Provide the (X, Y) coordinate of the cell's center where the given text is located.  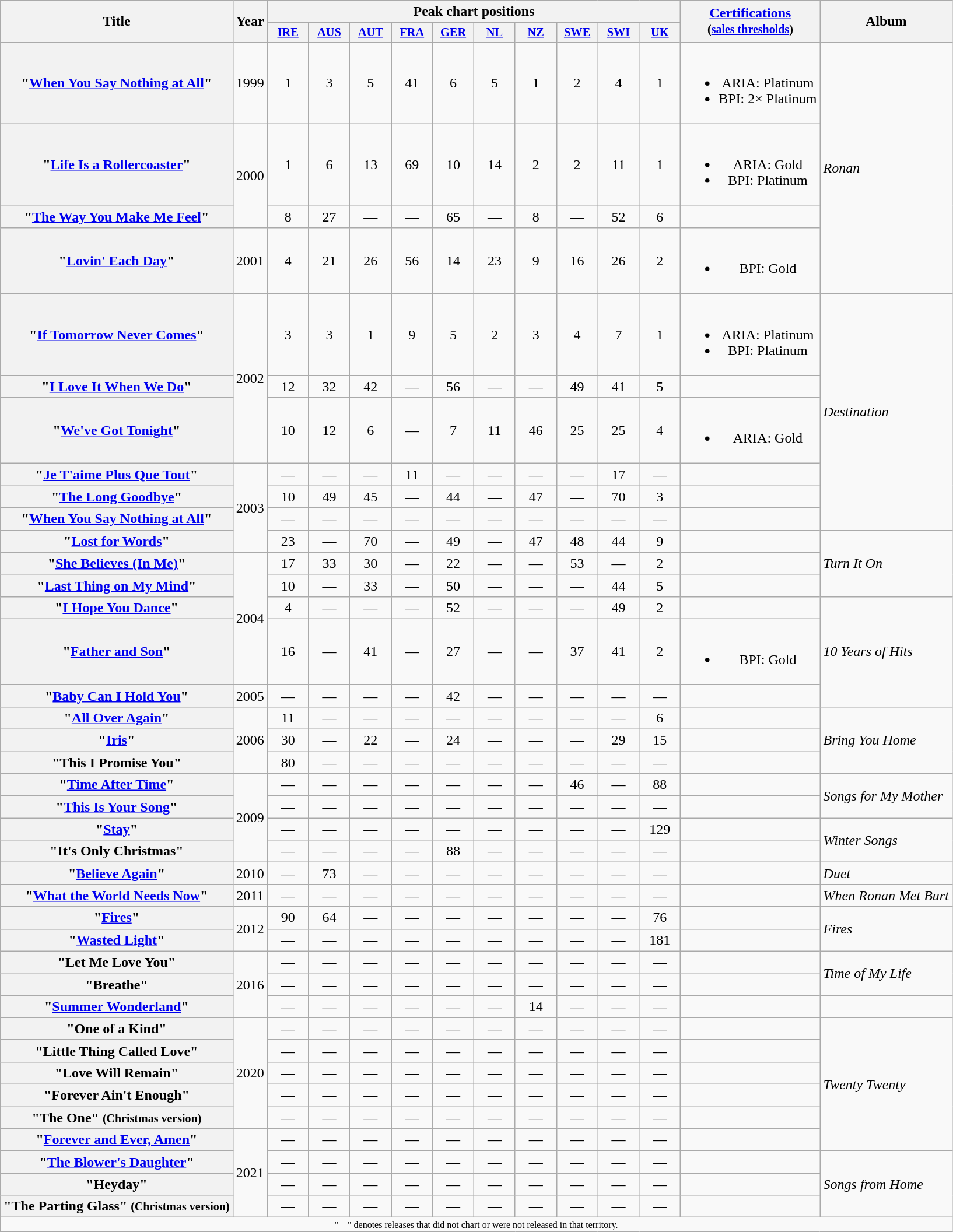
ARIA: Gold (750, 430)
AUS (329, 33)
2000 (250, 176)
"Summer Wonderland" (117, 1006)
2021 (250, 1173)
Year (250, 22)
32 (329, 387)
Ronan (886, 168)
65 (454, 217)
53 (577, 563)
Duet (886, 873)
76 (660, 918)
"Love Will Remain" (117, 1073)
181 (660, 940)
"The Way You Make Me Feel" (117, 217)
Title (117, 22)
2003 (250, 508)
73 (329, 873)
"The One" (Christmas version) (117, 1118)
10 Years of Hits (886, 652)
"—" denotes releases that did not chart or were not released in that territory. (476, 1224)
"If Tomorrow Never Comes" (117, 335)
"The Long Goodbye" (117, 497)
21 (329, 261)
"Wasted Light" (117, 940)
37 (577, 652)
Songs from Home (886, 1184)
"Breathe" (117, 984)
"The Parting Glass" (Christmas version) (117, 1206)
"Last Thing on My Mind" (117, 585)
Album (886, 22)
SWE (577, 33)
2006 (250, 740)
FRA (412, 33)
45 (371, 497)
"Heyday" (117, 1184)
NL (495, 33)
"Stay" (117, 829)
Fires (886, 929)
"Forever Ain't Enough" (117, 1096)
15 (660, 740)
2010 (250, 873)
1999 (250, 83)
"Fires" (117, 918)
"I Hope You Dance" (117, 608)
80 (288, 763)
29 (618, 740)
"Lost for Words" (117, 541)
"Father and Son" (117, 652)
64 (329, 918)
"Iris" (117, 740)
GER (454, 33)
13 (371, 165)
24 (454, 740)
Songs for My Mother (886, 796)
"This Is Your Song" (117, 807)
NZ (535, 33)
2012 (250, 929)
"Lovin' Each Day" (117, 261)
2005 (250, 696)
"Je T'aime Plus Que Tout" (117, 475)
"Time After Time" (117, 785)
ARIA: GoldBPI: Platinum (750, 165)
"I Love It When We Do" (117, 387)
Twenty Twenty (886, 1084)
48 (577, 541)
Turn It On (886, 563)
"Let Me Love You" (117, 962)
"This I Promise You" (117, 763)
"We've Got Tonight" (117, 430)
"What the World Needs Now" (117, 896)
When Ronan Met Burt (886, 896)
SWI (618, 33)
"All Over Again" (117, 718)
"Baby Can I Hold You" (117, 696)
90 (288, 918)
Bring You Home (886, 740)
Time of My Life (886, 973)
"One of a Kind" (117, 1029)
"She Believes (In Me)" (117, 563)
"It's Only Christmas" (117, 851)
ARIA: PlatinumBPI: Platinum (750, 335)
Peak chart positions (474, 12)
2011 (250, 896)
IRE (288, 33)
50 (454, 585)
"Believe Again" (117, 873)
2009 (250, 818)
2004 (250, 618)
"Little Thing Called Love" (117, 1051)
69 (412, 165)
"The Blower's Daughter" (117, 1162)
Winter Songs (886, 840)
2002 (250, 379)
"Life Is a Rollercoaster" (117, 165)
ARIA: PlatinumBPI: 2× Platinum (750, 83)
Certifications(sales thresholds) (750, 22)
2001 (250, 261)
2016 (250, 984)
Destination (886, 412)
UK (660, 33)
2020 (250, 1073)
"Forever and Ever, Amen" (117, 1140)
129 (660, 829)
AUT (371, 33)
